Search for the cell housing the specified text and yield its [X, Y] center coordinate. 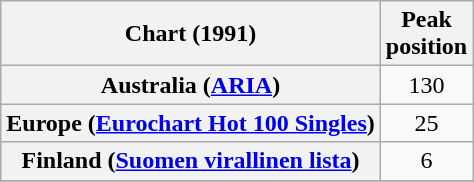
Australia (ARIA) [191, 85]
6 [426, 161]
130 [426, 85]
Peakposition [426, 34]
Chart (1991) [191, 34]
25 [426, 123]
Finland (Suomen virallinen lista) [191, 161]
Europe (Eurochart Hot 100 Singles) [191, 123]
